Extract the [x, y] coordinate from the center of the cell holding the provided text.  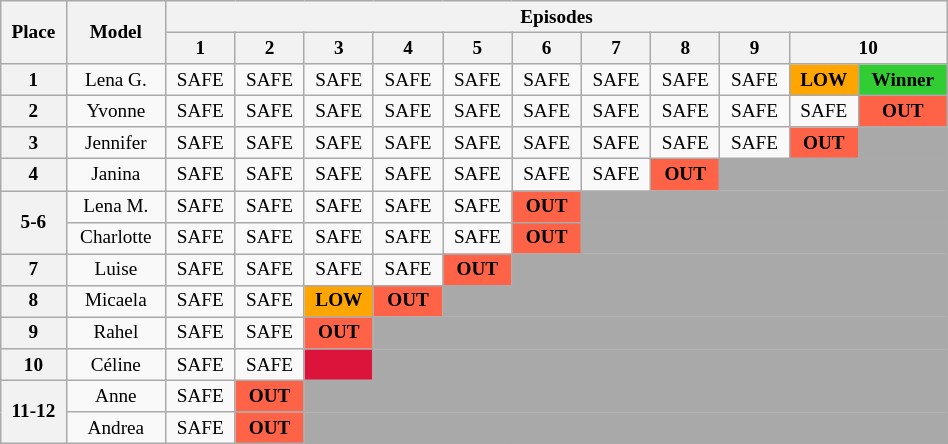
Episodes [557, 17]
Jennifer [116, 143]
Charlotte [116, 238]
Lena G. [116, 80]
Winner [902, 80]
Model [116, 32]
11-12 [34, 412]
Luise [116, 270]
Anne [116, 396]
Céline [116, 365]
6 [546, 48]
Andrea [116, 428]
Rahel [116, 333]
Janina [116, 175]
5-6 [34, 222]
5 [478, 48]
Lena M. [116, 206]
Place [34, 32]
Yvonne [116, 111]
Micaela [116, 301]
